For the text-containing cell, return its midpoint in (x, y) coordinate format. 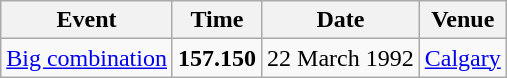
Venue (462, 20)
Date (341, 20)
Event (87, 20)
Big combination (87, 58)
Time (216, 20)
Calgary (462, 58)
157.150 (216, 58)
22 March 1992 (341, 58)
